Output the (X, Y) coordinate of the center of the cell containing the given text.  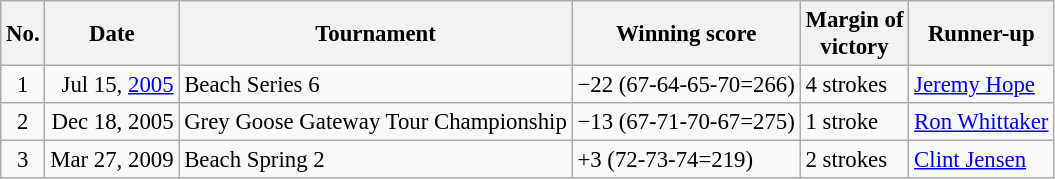
Beach Spring 2 (376, 160)
Jeremy Hope (982, 85)
Dec 18, 2005 (112, 122)
Mar 27, 2009 (112, 160)
Grey Goose Gateway Tour Championship (376, 122)
3 (23, 160)
Margin ofvictory (854, 34)
Date (112, 34)
2 strokes (854, 160)
2 (23, 122)
1 stroke (854, 122)
1 (23, 85)
Ron Whittaker (982, 122)
Beach Series 6 (376, 85)
4 strokes (854, 85)
Clint Jensen (982, 160)
−22 (67-64-65-70=266) (686, 85)
Winning score (686, 34)
No. (23, 34)
Tournament (376, 34)
−13 (67-71-70-67=275) (686, 122)
Runner-up (982, 34)
Jul 15, 2005 (112, 85)
+3 (72-73-74=219) (686, 160)
